Extract the (x, y) coordinate from the center of the cell holding the provided text.  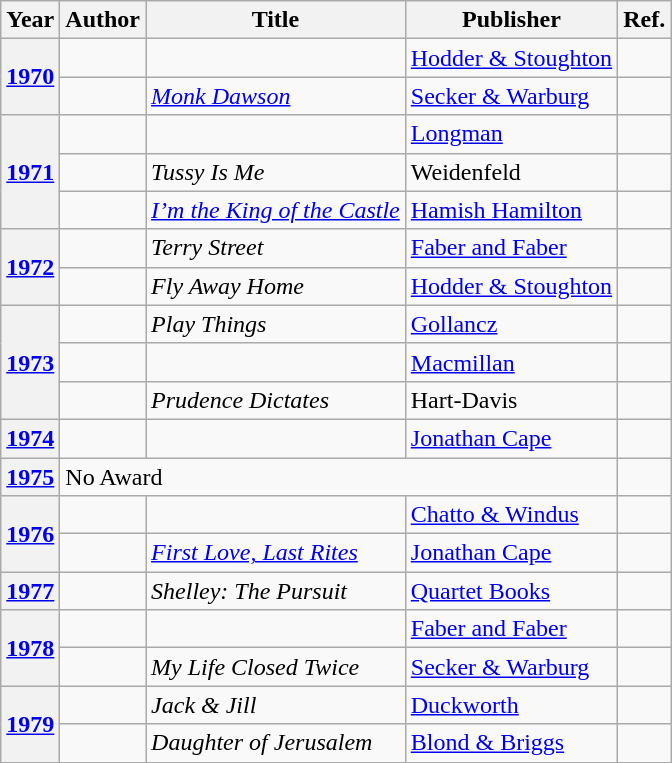
1971 (30, 172)
Chatto & Windus (511, 515)
No Award (339, 477)
1972 (30, 267)
1977 (30, 591)
1975 (30, 477)
Longman (511, 134)
1974 (30, 438)
Jack & Jill (276, 705)
Year (30, 20)
Quartet Books (511, 591)
Shelley: The Pursuit (276, 591)
Blond & Briggs (511, 743)
Hamish Hamilton (511, 210)
Title (276, 20)
I’m the King of the Castle (276, 210)
Hart-Davis (511, 400)
Daughter of Jerusalem (276, 743)
Duckworth (511, 705)
Weidenfeld (511, 172)
First Love, Last Rites (276, 553)
Author (103, 20)
Terry Street (276, 248)
1970 (30, 77)
Ref. (644, 20)
1979 (30, 724)
Monk Dawson (276, 96)
1973 (30, 362)
Gollancz (511, 324)
Prudence Dictates (276, 400)
Play Things (276, 324)
1976 (30, 534)
Macmillan (511, 362)
My Life Closed Twice (276, 667)
Fly Away Home (276, 286)
1978 (30, 648)
Publisher (511, 20)
Tussy Is Me (276, 172)
